Find where the given text appears and provide that cell's center as [x, y] coordinate. 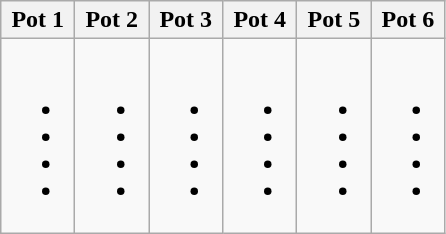
Pot 2 [112, 20]
Pot 5 [334, 20]
Pot 1 [38, 20]
Pot 3 [186, 20]
Pot 6 [408, 20]
Pot 4 [260, 20]
